Determine the (x, y) coordinate at the center of the cell enclosing the given text.  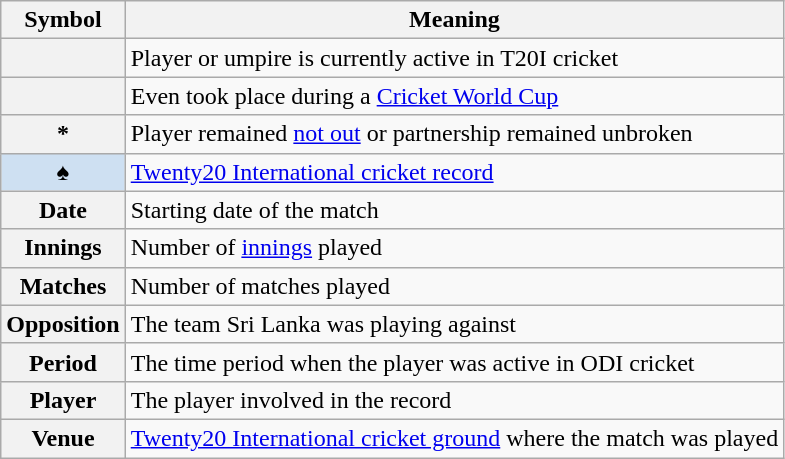
Player remained not out or partnership remained unbroken (454, 134)
Player or umpire is currently active in T20I cricket (454, 58)
Player (63, 400)
Symbol (63, 20)
Starting date of the match (454, 210)
Period (63, 362)
Number of innings played (454, 248)
Date (63, 210)
Opposition (63, 324)
* (63, 134)
Venue (63, 438)
Twenty20 International cricket record (454, 172)
The time period when the player was active in ODI cricket (454, 362)
Twenty20 International cricket ground where the match was played (454, 438)
The team Sri Lanka was playing against (454, 324)
Even took place during a Cricket World Cup (454, 96)
♠ (63, 172)
Matches (63, 286)
Number of matches played (454, 286)
The player involved in the record (454, 400)
Meaning (454, 20)
Innings (63, 248)
